Locate the cell with the specified text and output its [x, y] center coordinate. 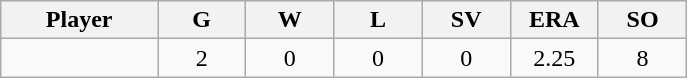
SV [466, 20]
ERA [554, 20]
Player [80, 20]
L [378, 20]
G [202, 20]
2.25 [554, 58]
8 [642, 58]
SO [642, 20]
W [290, 20]
2 [202, 58]
